Identify which cell holds the provided text, then report its (X, Y) central coordinate. 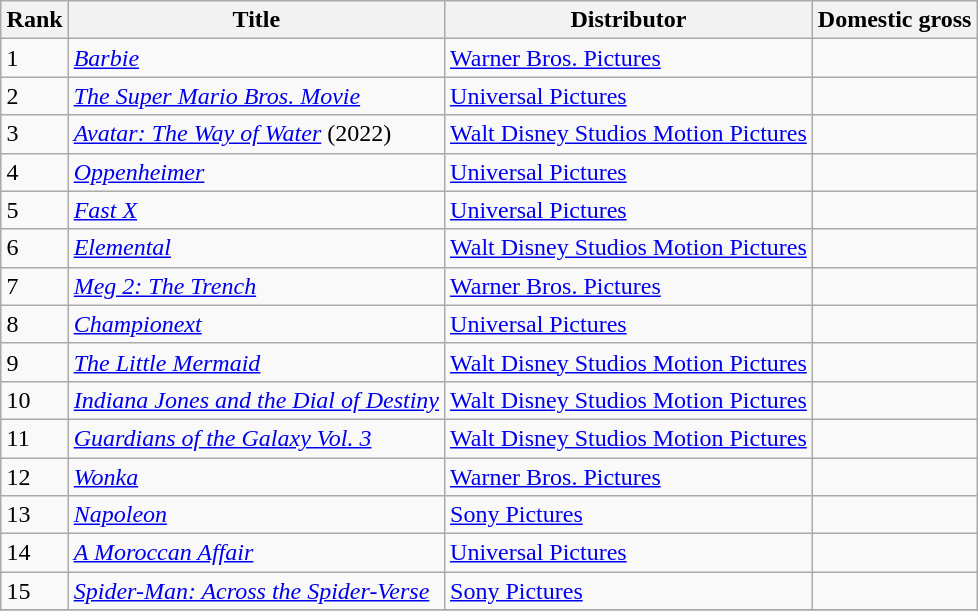
Elemental (256, 248)
10 (34, 400)
Rank (34, 20)
Guardians of the Galaxy Vol. 3 (256, 438)
6 (34, 248)
13 (34, 515)
4 (34, 172)
The Little Mermaid (256, 362)
Wonka (256, 477)
A Moroccan Affair (256, 553)
Spider-Man: Across the Spider-Verse (256, 591)
Distributor (629, 20)
14 (34, 553)
Barbie (256, 58)
8 (34, 324)
Meg 2: The Trench (256, 286)
1 (34, 58)
Avatar: The Way of Water (2022) (256, 134)
Title (256, 20)
5 (34, 210)
Napoleon (256, 515)
Domestic gross (894, 20)
15 (34, 591)
Oppenheimer (256, 172)
The Super Mario Bros. Movie (256, 96)
3 (34, 134)
9 (34, 362)
7 (34, 286)
11 (34, 438)
Indiana Jones and the Dial of Destiny (256, 400)
2 (34, 96)
Championext (256, 324)
12 (34, 477)
Fast X (256, 210)
